Scan for the cell matching the given text and deliver its (x, y) coordinate at center. 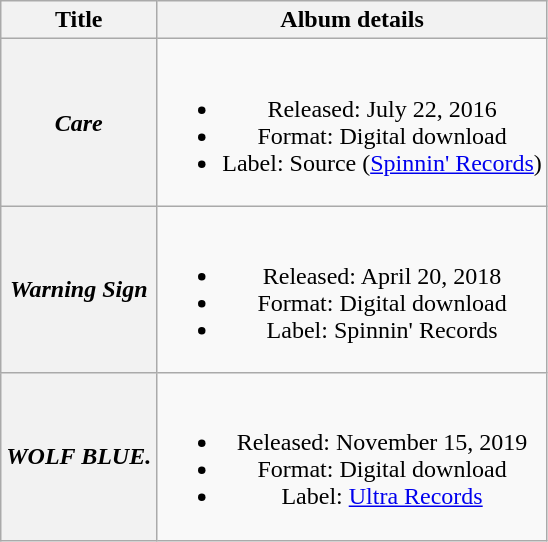
Title (79, 20)
Released: November 15, 2019Format: Digital downloadLabel: Ultra Records (352, 456)
WOLF BLUE. (79, 456)
Warning Sign (79, 290)
Released: April 20, 2018Format: Digital downloadLabel: Spinnin' Records (352, 290)
Released: July 22, 2016Format: Digital downloadLabel: Source (Spinnin' Records) (352, 122)
Care (79, 122)
Album details (352, 20)
